Locate the cell with the specified text and output its (x, y) center coordinate. 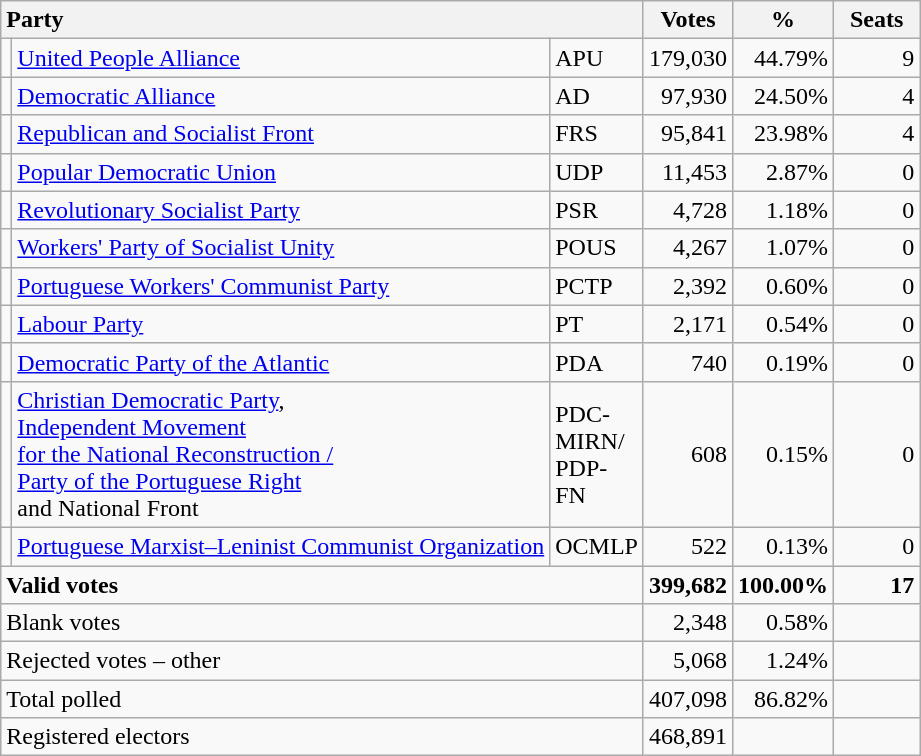
Party (322, 20)
Democratic Alliance (281, 96)
86.82% (784, 699)
5,068 (688, 661)
UDP (597, 172)
PDC-MIRN/PDP-FN (597, 454)
Popular Democratic Union (281, 172)
4,728 (688, 210)
Total polled (322, 699)
97,930 (688, 96)
AD (597, 96)
PSR (597, 210)
2.87% (784, 172)
95,841 (688, 134)
399,682 (688, 585)
United People Alliance (281, 58)
740 (688, 362)
9 (877, 58)
1.18% (784, 210)
0.15% (784, 454)
1.07% (784, 248)
0.58% (784, 623)
2,348 (688, 623)
0.60% (784, 286)
POUS (597, 248)
Portuguese Marxist–Leninist Communist Organization (281, 546)
Valid votes (322, 585)
0.13% (784, 546)
PCTP (597, 286)
Christian Democratic Party,Independent Movementfor the National Reconstruction /Party of the Portuguese Rightand National Front (281, 454)
Votes (688, 20)
Blank votes (322, 623)
100.00% (784, 585)
OCMLP (597, 546)
468,891 (688, 737)
1.24% (784, 661)
Seats (877, 20)
608 (688, 454)
Republican and Socialist Front (281, 134)
% (784, 20)
APU (597, 58)
Workers' Party of Socialist Unity (281, 248)
522 (688, 546)
179,030 (688, 58)
Revolutionary Socialist Party (281, 210)
24.50% (784, 96)
Labour Party (281, 324)
Rejected votes – other (322, 661)
0.54% (784, 324)
407,098 (688, 699)
FRS (597, 134)
Democratic Party of the Atlantic (281, 362)
23.98% (784, 134)
17 (877, 585)
PDA (597, 362)
44.79% (784, 58)
2,171 (688, 324)
0.19% (784, 362)
11,453 (688, 172)
4,267 (688, 248)
Registered electors (322, 737)
Portuguese Workers' Communist Party (281, 286)
2,392 (688, 286)
PT (597, 324)
